Scan for the cell matching the given text and deliver its (X, Y) coordinate at center. 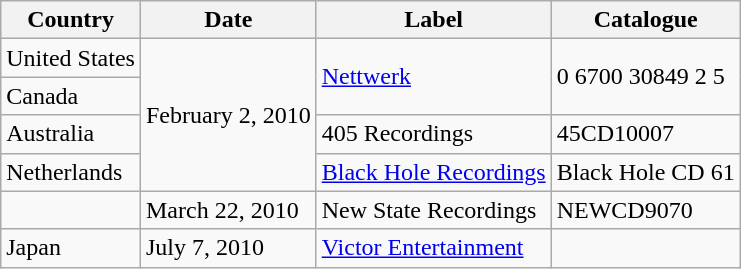
Black Hole Recordings (434, 172)
March 22, 2010 (228, 210)
Nettwerk (434, 77)
NEWCD9070 (646, 210)
Date (228, 20)
0 6700 30849 2 5 (646, 77)
Country (71, 20)
Victor Entertainment (434, 248)
Australia (71, 134)
February 2, 2010 (228, 115)
New State Recordings (434, 210)
Label (434, 20)
Catalogue (646, 20)
Netherlands (71, 172)
405 Recordings (434, 134)
July 7, 2010 (228, 248)
United States (71, 58)
Canada (71, 96)
45CD10007 (646, 134)
Japan (71, 248)
Black Hole CD 61 (646, 172)
